Determine the (x, y) coordinate at the center of the cell enclosing the given text.  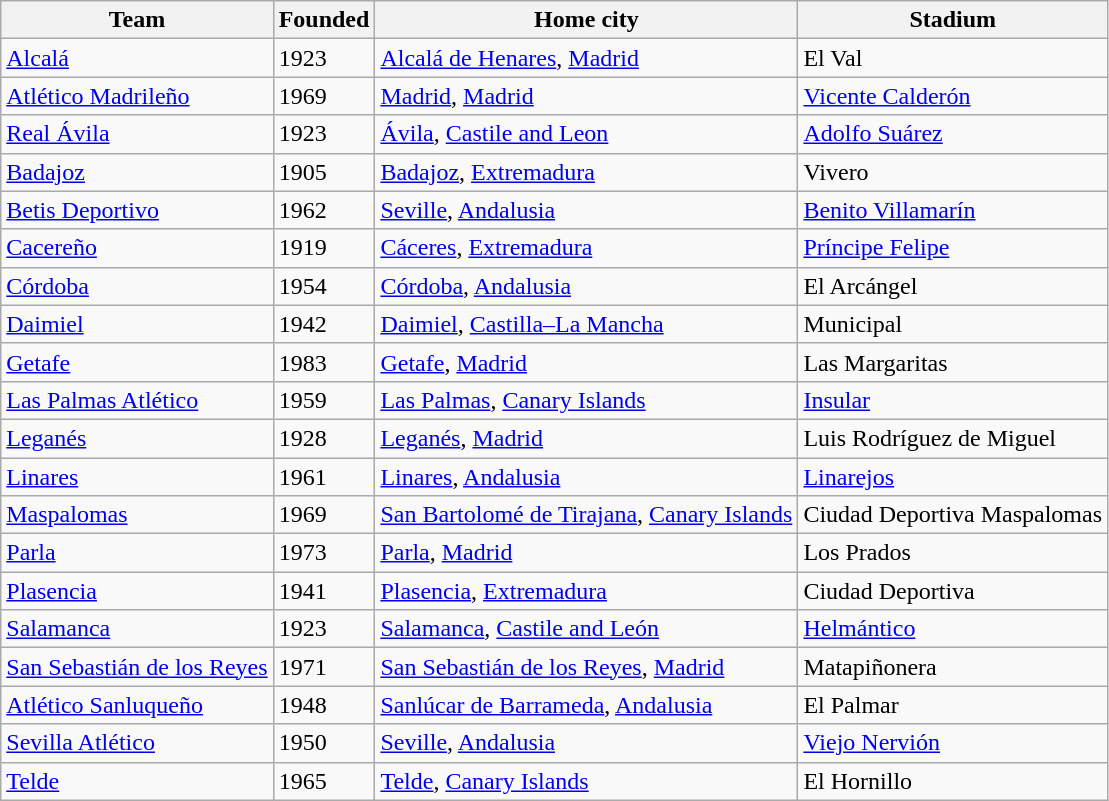
Betis Deportivo (137, 210)
Vicente Calderón (953, 96)
1942 (324, 324)
Badajoz, Extremadura (586, 172)
Daimiel (137, 324)
Atlético Madrileño (137, 96)
1941 (324, 591)
Las Margaritas (953, 362)
1965 (324, 781)
Ciudad Deportiva Maspalomas (953, 515)
Las Palmas, Canary Islands (586, 400)
Parla, Madrid (586, 553)
Adolfo Suárez (953, 134)
Linares (137, 477)
1948 (324, 705)
Telde (137, 781)
Telde, Canary Islands (586, 781)
Príncipe Felipe (953, 248)
Daimiel, Castilla–La Mancha (586, 324)
Benito Villamarín (953, 210)
1983 (324, 362)
Real Ávila (137, 134)
San Sebastián de los Reyes (137, 667)
Vivero (953, 172)
Luis Rodríguez de Miguel (953, 438)
Founded (324, 20)
Córdoba, Andalusia (586, 286)
Alcalá de Henares, Madrid (586, 58)
Plasencia, Extremadura (586, 591)
Leganés (137, 438)
1962 (324, 210)
Sevilla Atlético (137, 743)
Córdoba (137, 286)
Badajoz (137, 172)
Maspalomas (137, 515)
Alcalá (137, 58)
1973 (324, 553)
San Bartolomé de Tirajana, Canary Islands (586, 515)
Salamanca, Castile and León (586, 629)
Ciudad Deportiva (953, 591)
Salamanca (137, 629)
Linarejos (953, 477)
1919 (324, 248)
Helmántico (953, 629)
Plasencia (137, 591)
Cáceres, Extremadura (586, 248)
Cacereño (137, 248)
Atlético Sanluqueño (137, 705)
El Val (953, 58)
1961 (324, 477)
1954 (324, 286)
Sanlúcar de Barrameda, Andalusia (586, 705)
Getafe, Madrid (586, 362)
Team (137, 20)
El Arcángel (953, 286)
Municipal (953, 324)
Leganés, Madrid (586, 438)
1950 (324, 743)
Home city (586, 20)
Los Prados (953, 553)
Parla (137, 553)
Insular (953, 400)
1928 (324, 438)
El Palmar (953, 705)
1971 (324, 667)
El Hornillo (953, 781)
Matapiñonera (953, 667)
Viejo Nervión (953, 743)
1905 (324, 172)
Ávila, Castile and Leon (586, 134)
Madrid, Madrid (586, 96)
Las Palmas Atlético (137, 400)
Stadium (953, 20)
San Sebastián de los Reyes, Madrid (586, 667)
Linares, Andalusia (586, 477)
Getafe (137, 362)
1959 (324, 400)
